Return (X, Y) of the center of cell containing provided text 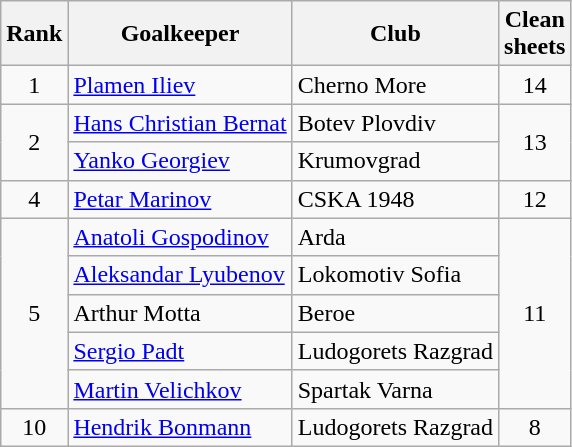
Cherno More (395, 85)
Aleksandar Lyubenov (180, 275)
Club (395, 34)
Arthur Motta (180, 313)
1 (34, 85)
13 (535, 142)
Goalkeeper (180, 34)
Petar Marinov (180, 199)
Rank (34, 34)
Beroe (395, 313)
Hendrik Bonmann (180, 427)
12 (535, 199)
Martin Velichkov (180, 389)
Anatoli Gospodinov (180, 237)
8 (535, 427)
4 (34, 199)
Lokomotiv Sofia (395, 275)
Yanko Georgiev (180, 161)
10 (34, 427)
Cleansheets (535, 34)
Spartak Varna (395, 389)
Hans Christian Bernat (180, 123)
Krumovgrad (395, 161)
CSKA 1948 (395, 199)
Plamen Iliev (180, 85)
Arda (395, 237)
2 (34, 142)
11 (535, 313)
Sergio Padt (180, 351)
5 (34, 313)
14 (535, 85)
Botev Plovdiv (395, 123)
